Return [X, Y] of the center of cell containing provided text 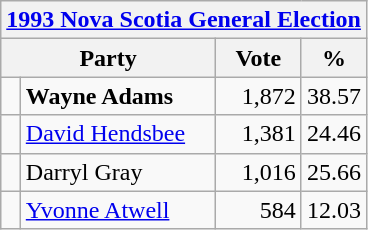
% [334, 58]
Wayne Adams [118, 96]
1,016 [258, 172]
12.03 [334, 210]
1993 Nova Scotia General Election [184, 20]
Vote [258, 58]
24.46 [334, 134]
Party [108, 58]
David Hendsbee [118, 134]
25.66 [334, 172]
1,872 [258, 96]
Darryl Gray [118, 172]
38.57 [334, 96]
Yvonne Atwell [118, 210]
584 [258, 210]
1,381 [258, 134]
